Identify which cell holds the provided text, then report its (x, y) central coordinate. 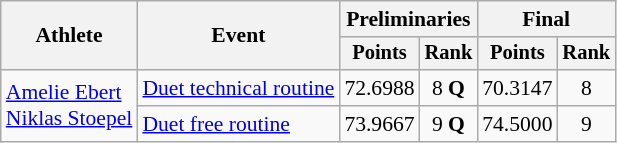
Preliminaries (408, 19)
72.6988 (379, 88)
Amelie EbertNiklas Stoepel (70, 106)
70.3147 (517, 88)
Event (238, 36)
74.5000 (517, 124)
9 Q (449, 124)
Duet technical routine (238, 88)
73.9667 (379, 124)
Duet free routine (238, 124)
9 (587, 124)
Athlete (70, 36)
8 (587, 88)
8 Q (449, 88)
Final (546, 19)
